Output the (X, Y) coordinate of the center of the cell containing the given text.  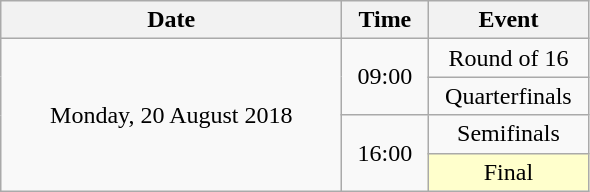
Monday, 20 August 2018 (172, 115)
Round of 16 (508, 58)
Semifinals (508, 134)
Date (172, 20)
Final (508, 172)
16:00 (385, 153)
Event (508, 20)
Quarterfinals (508, 96)
Time (385, 20)
09:00 (385, 77)
